Find where the given text appears and provide that cell's center as (x, y) coordinate. 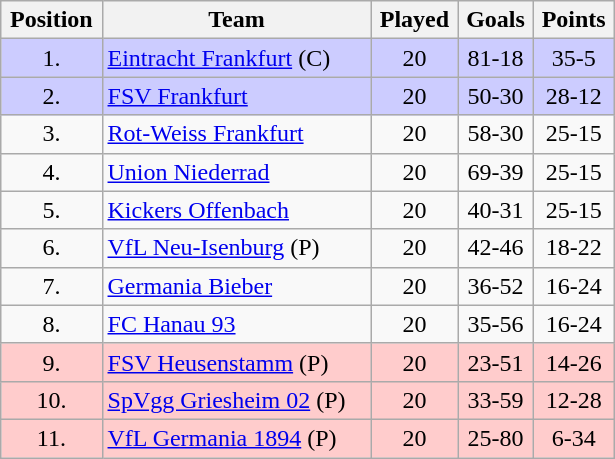
SpVgg Griesheim 02 (P) (236, 400)
25-80 (496, 438)
5. (52, 210)
Kickers Offenbach (236, 210)
Team (236, 20)
Points (574, 20)
7. (52, 286)
Played (414, 20)
1. (52, 58)
VfL Neu-Isenburg (P) (236, 248)
8. (52, 324)
6-34 (574, 438)
Position (52, 20)
VfL Germania 1894 (P) (236, 438)
10. (52, 400)
FSV Frankfurt (236, 96)
35-5 (574, 58)
35-56 (496, 324)
9. (52, 362)
36-52 (496, 286)
33-59 (496, 400)
Eintracht Frankfurt (C) (236, 58)
Union Niederrad (236, 172)
Germania Bieber (236, 286)
11. (52, 438)
12-28 (574, 400)
4. (52, 172)
2. (52, 96)
14-26 (574, 362)
81-18 (496, 58)
50-30 (496, 96)
6. (52, 248)
58-30 (496, 134)
3. (52, 134)
Rot-Weiss Frankfurt (236, 134)
Goals (496, 20)
FC Hanau 93 (236, 324)
28-12 (574, 96)
18-22 (574, 248)
23-51 (496, 362)
40-31 (496, 210)
69-39 (496, 172)
FSV Heusenstamm (P) (236, 362)
42-46 (496, 248)
